Locate the cell with the specified text and output its [x, y] center coordinate. 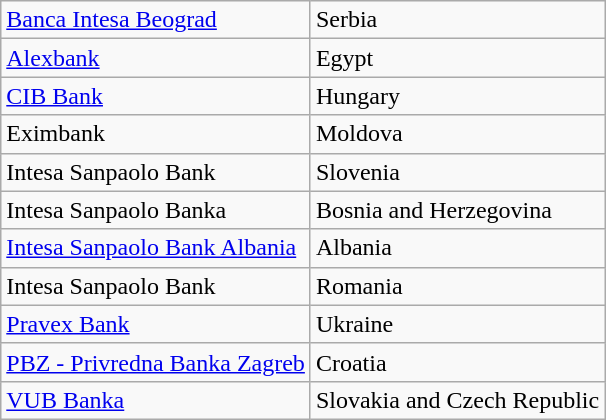
Hungary [457, 96]
Serbia [457, 20]
Slovakia and Czech Republic [457, 400]
Ukraine [457, 324]
Intesa Sanpaolo Bank Albania [156, 248]
VUB Banka [156, 400]
Banca Intesa Beograd [156, 20]
Pravex Bank [156, 324]
Croatia [457, 362]
Slovenia [457, 172]
Intesa Sanpaolo Banka [156, 210]
CIB Bank [156, 96]
Alexbank [156, 58]
Albania [457, 248]
Eximbank [156, 134]
Bosnia and Herzegovina [457, 210]
Egypt [457, 58]
PBZ - Privredna Banka Zagreb [156, 362]
Moldova [457, 134]
Romania [457, 286]
